Capture the cell that displays the provided text and extract its [X, Y] central coordinate. 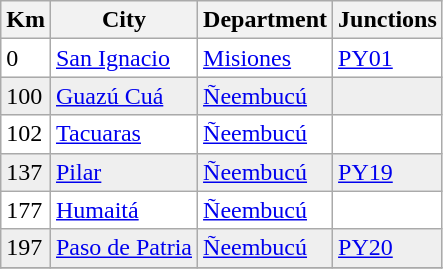
Pilar [124, 172]
Tacuaras [124, 134]
City [124, 20]
Paso de Patria [124, 248]
Misiones [266, 58]
PY01 [388, 58]
Humaitá [124, 210]
Guazú Cuá [124, 96]
Department [266, 20]
197 [26, 248]
PY19 [388, 172]
177 [26, 210]
100 [26, 96]
102 [26, 134]
137 [26, 172]
Junctions [388, 20]
0 [26, 58]
PY20 [388, 248]
San Ignacio [124, 58]
Km [26, 20]
